Detect which cell encompasses the target text, then output its [x, y] center coordinate. 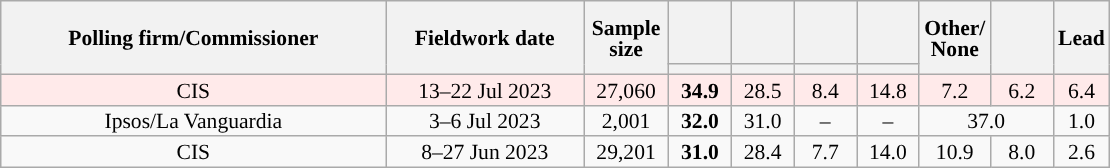
6.2 [1022, 90]
Ipsos/La Vanguardia [194, 120]
27,060 [626, 90]
8.4 [826, 90]
28.5 [762, 90]
3–6 Jul 2023 [485, 120]
29,201 [626, 152]
7.2 [954, 90]
Fieldwork date [485, 38]
14.0 [888, 152]
7.7 [826, 152]
14.8 [888, 90]
13–22 Jul 2023 [485, 90]
Other/None [954, 38]
1.0 [1082, 120]
10.9 [954, 152]
Sample size [626, 38]
Polling firm/Commissioner [194, 38]
8.0 [1022, 152]
6.4 [1082, 90]
Lead [1082, 38]
37.0 [986, 120]
2,001 [626, 120]
2.6 [1082, 152]
32.0 [700, 120]
8–27 Jun 2023 [485, 152]
28.4 [762, 152]
34.9 [700, 90]
